Output the [X, Y] coordinate of the center of the cell containing the given text.  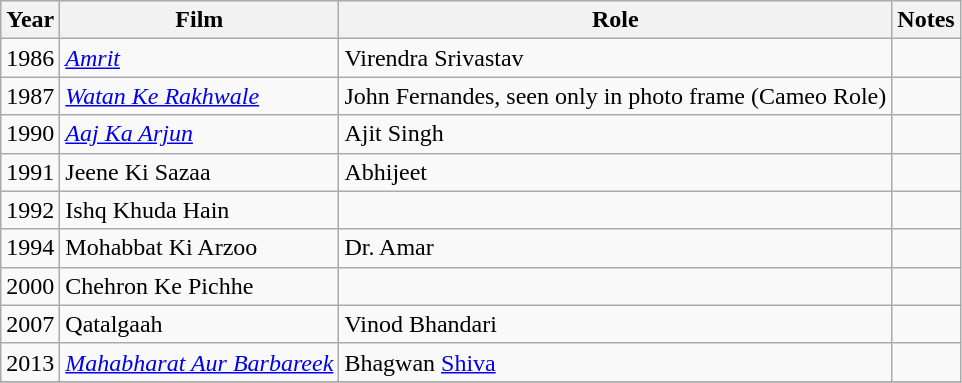
Notes [926, 20]
Aaj Ka Arjun [200, 134]
1992 [30, 210]
Qatalgaah [200, 324]
Chehron Ke Pichhe [200, 286]
1994 [30, 248]
1990 [30, 134]
Dr. Amar [616, 248]
Role [616, 20]
Watan Ke Rakhwale [200, 96]
Mahabharat Aur Barbareek [200, 362]
Year [30, 20]
1991 [30, 172]
Vinod Bhandari [616, 324]
John Fernandes, seen only in photo frame (Cameo Role) [616, 96]
2000 [30, 286]
Virendra Srivastav [616, 58]
Bhagwan Shiva [616, 362]
Film [200, 20]
1987 [30, 96]
Abhijeet [616, 172]
Mohabbat Ki Arzoo [200, 248]
Jeene Ki Sazaa [200, 172]
Ishq Khuda Hain [200, 210]
Ajit Singh [616, 134]
1986 [30, 58]
2013 [30, 362]
2007 [30, 324]
Amrit [200, 58]
